Return [x, y] of the center of cell containing provided text 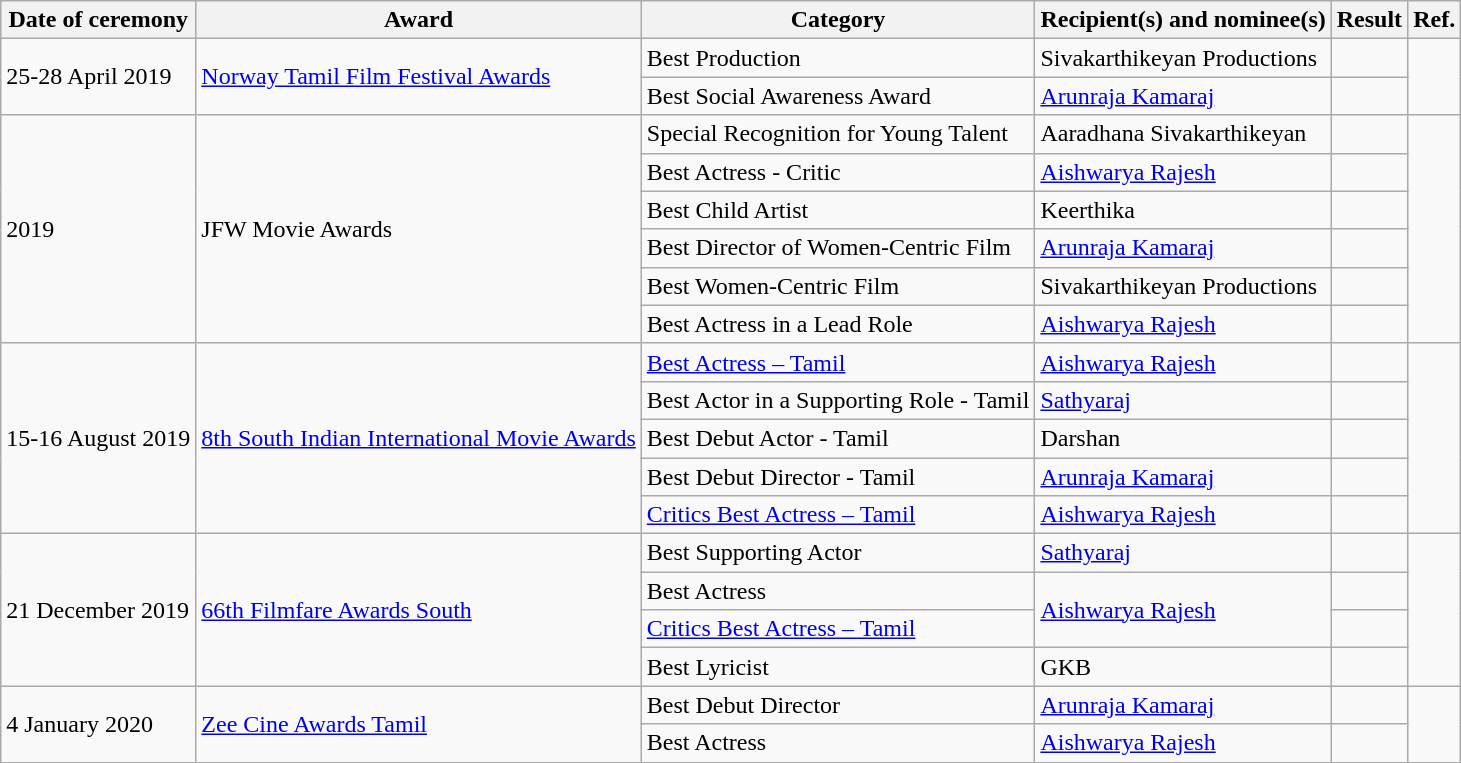
Best Debut Director [838, 705]
Best Child Artist [838, 210]
JFW Movie Awards [418, 229]
Zee Cine Awards Tamil [418, 724]
Norway Tamil Film Festival Awards [418, 77]
Best Lyricist [838, 667]
Best Director of Women-Centric Film [838, 248]
Special Recognition for Young Talent [838, 134]
Best Social Awareness Award [838, 96]
66th Filmfare Awards South [418, 610]
25-28 April 2019 [98, 77]
4 January 2020 [98, 724]
Ref. [1434, 20]
21 December 2019 [98, 610]
Keerthika [1183, 210]
Aaradhana Sivakarthikeyan [1183, 134]
Category [838, 20]
Best Actress – Tamil [838, 362]
GKB [1183, 667]
Best Actress - Critic [838, 172]
Best Actress in a Lead Role [838, 324]
15-16 August 2019 [98, 438]
Recipient(s) and nominee(s) [1183, 20]
8th South Indian International Movie Awards [418, 438]
Best Production [838, 58]
Best Actor in a Supporting Role - Tamil [838, 400]
Date of ceremony [98, 20]
Darshan [1183, 438]
Best Debut Actor - Tamil [838, 438]
Best Debut Director - Tamil [838, 477]
2019 [98, 229]
Result [1369, 20]
Award [418, 20]
Best Supporting Actor [838, 553]
Best Women-Centric Film [838, 286]
